From the cell containing the given text, extract its center point as [X, Y] coordinate. 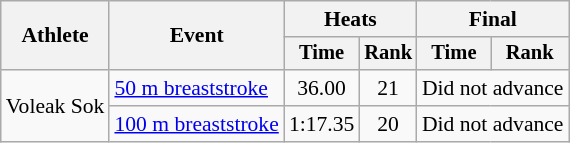
21 [388, 88]
100 m breaststroke [196, 124]
Event [196, 36]
50 m breaststroke [196, 88]
20 [388, 124]
Heats [350, 19]
1:17.35 [322, 124]
36.00 [322, 88]
Athlete [56, 36]
Final [493, 19]
Voleak Sok [56, 106]
